Locate the cell with the specified text and output its [X, Y] center coordinate. 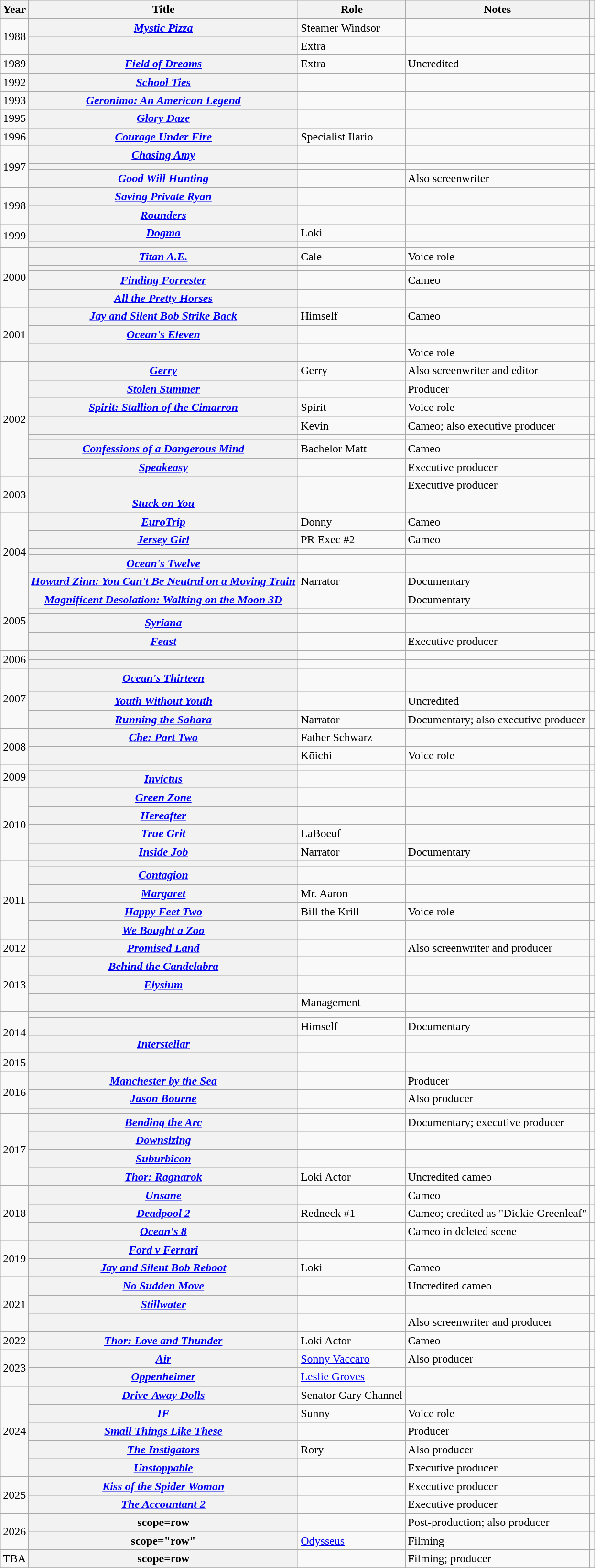
2002 [14, 419]
Running the Sahara [163, 719]
Margaret [163, 893]
Glory Daze [163, 118]
2014 [14, 1033]
Kevin [352, 425]
2018 [14, 1213]
Bachelor Matt [352, 449]
Mr. Aaron [352, 893]
Titan A.E. [163, 257]
Interstellar [163, 1044]
2019 [14, 1258]
Magnificent Desolation: Walking on the Moon 3D [163, 600]
Jersey Girl [163, 540]
2009 [14, 777]
2001 [14, 334]
Stuck on You [163, 504]
Unstoppable [163, 1468]
Role [352, 10]
scope="row" [163, 1541]
Howard Zinn: You Can't Be Neutral on a Moving Train [163, 581]
2010 [14, 825]
Post-production; also producer [497, 1522]
We Bought a Zoo [163, 930]
Bending the Arc [163, 1122]
Inside Job [163, 852]
Field of Dreams [163, 64]
Dogma [163, 233]
Courage Under Fire [163, 137]
Documentary; also executive producer [497, 719]
Stolen Summer [163, 389]
Ocean's Eleven [163, 334]
Finding Forrester [163, 280]
Filming [497, 1541]
1993 [14, 100]
Confessions of a Dangerous Mind [163, 449]
Thor: Ragnarok [163, 1177]
Good Will Hunting [163, 178]
2000 [14, 277]
Jason Bourne [163, 1099]
Year [14, 10]
2026 [14, 1531]
Specialist Ilario [352, 137]
Promised Land [163, 948]
PR Exec #2 [352, 540]
Steamer Windsor [352, 28]
Jay and Silent Bob Reboot [163, 1268]
Saving Private Ryan [163, 196]
2022 [14, 1341]
Behind the Candelabra [163, 966]
Green Zone [163, 797]
Happy Feet Two [163, 912]
Youth Without Youth [163, 701]
Spirit: Stallion of the Cimarron [163, 407]
Mystic Pizza [163, 28]
Ocean's Twelve [163, 563]
Contagion [163, 875]
Syriana [163, 623]
Air [163, 1359]
2015 [14, 1063]
Suburbicon [163, 1159]
Kiss of the Spider Woman [163, 1486]
Chasing Amy [163, 155]
Title [163, 10]
Elysium [163, 985]
2007 [14, 698]
School Ties [163, 82]
Hereafter [163, 816]
Small Things Like These [163, 1431]
Downsizing [163, 1140]
The Accountant 2 [163, 1504]
Ocean's 8 [163, 1231]
The Instigators [163, 1450]
Spirit [352, 407]
Father Schwarz [352, 738]
Invictus [163, 779]
Management [352, 1003]
2012 [14, 948]
1989 [14, 64]
1988 [14, 37]
1995 [14, 118]
Leslie Groves [352, 1377]
1997 [14, 166]
Geronimo: An American Legend [163, 100]
Ford v Ferrari [163, 1249]
Unsane [163, 1195]
2016 [14, 1092]
1998 [14, 205]
2011 [14, 900]
2013 [14, 984]
2003 [14, 494]
Speakeasy [163, 467]
1999 [14, 236]
IF [163, 1413]
Oppenheimer [163, 1377]
Sonny Vaccaro [352, 1359]
Deadpool 2 [163, 1213]
Manchester by the Sea [163, 1081]
Also screenwriter [497, 178]
TBA [14, 1559]
Ocean's Thirteen [163, 677]
1996 [14, 137]
2021 [14, 1304]
2005 [14, 620]
Donny [352, 522]
2008 [14, 747]
2017 [14, 1149]
2004 [14, 551]
Also screenwriter and editor [497, 371]
2025 [14, 1495]
True Grit [163, 834]
Filming; producer [497, 1559]
Feast [163, 641]
Bill the Krill [352, 912]
Sunny [352, 1413]
LaBoeuf [352, 834]
Drive-Away Dolls [163, 1395]
2023 [14, 1368]
No Sudden Move [163, 1286]
Jay and Silent Bob Strike Back [163, 316]
Stillwater [163, 1304]
Redneck #1 [352, 1213]
Che: Part Two [163, 738]
2024 [14, 1431]
2006 [14, 659]
EuroTrip [163, 522]
Rory [352, 1450]
Cameo in deleted scene [497, 1231]
Kōichi [352, 756]
Thor: Love and Thunder [163, 1341]
Documentary; executive producer [497, 1122]
Cale [352, 257]
1992 [14, 82]
Notes [497, 10]
All the Pretty Horses [163, 298]
Cameo; credited as "Dickie Greenleaf" [497, 1213]
Cameo; also executive producer [497, 425]
Odysseus [352, 1541]
Senator Gary Channel [352, 1395]
Rounders [163, 215]
